From the cell containing the given text, extract its center point as [X, Y] coordinate. 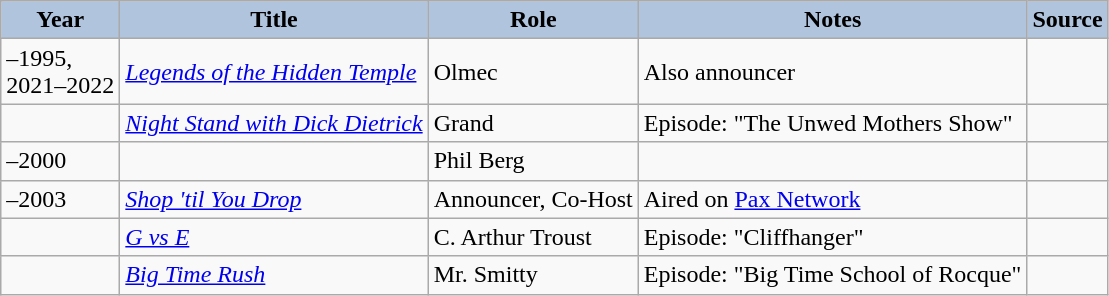
Olmec [533, 72]
Also announcer [832, 72]
Grand [533, 123]
Big Time Rush [274, 275]
Notes [832, 20]
–1995,2021–2022 [60, 72]
Phil Berg [533, 161]
–2003 [60, 199]
Shop 'til You Drop [274, 199]
Year [60, 20]
–2000 [60, 161]
Announcer, Co-Host [533, 199]
Episode: "Big Time School of Rocque" [832, 275]
G vs E [274, 237]
Source [1068, 20]
Night Stand with Dick Dietrick [274, 123]
Title [274, 20]
Episode: "Cliffhanger" [832, 237]
Mr. Smitty [533, 275]
C. Arthur Troust [533, 237]
Role [533, 20]
Legends of the Hidden Temple [274, 72]
Episode: "The Unwed Mothers Show" [832, 123]
Aired on Pax Network [832, 199]
